For the text-containing cell, return its midpoint in [X, Y] coordinate format. 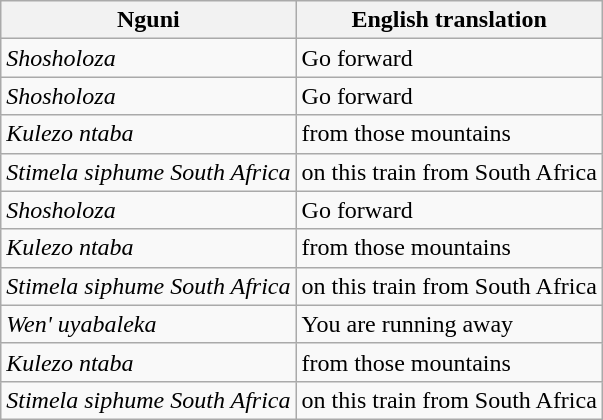
Wen' uyabaleka [148, 324]
English translation [449, 20]
You are running away [449, 324]
Nguni [148, 20]
